Return the [x, y] coordinate for the center point of the cell that contains the specified text.  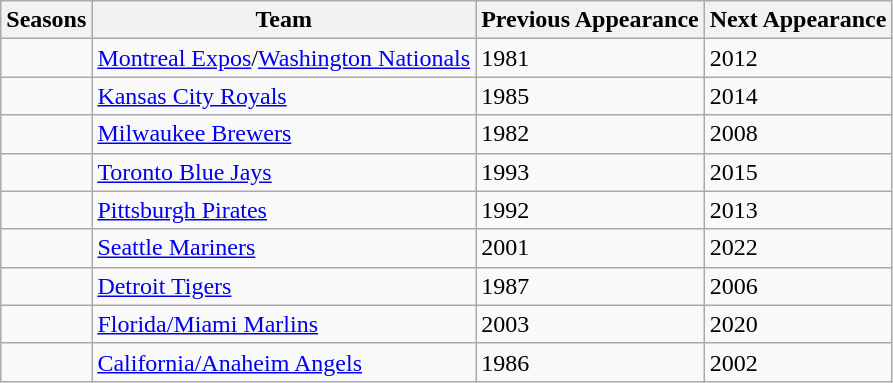
2006 [798, 286]
2001 [590, 248]
2003 [590, 324]
Detroit Tigers [284, 286]
2020 [798, 324]
1993 [590, 172]
Milwaukee Brewers [284, 134]
2013 [798, 210]
2008 [798, 134]
Montreal Expos/Washington Nationals [284, 58]
Pittsburgh Pirates [284, 210]
Kansas City Royals [284, 96]
2002 [798, 362]
Seattle Mariners [284, 248]
2015 [798, 172]
Next Appearance [798, 20]
1992 [590, 210]
Seasons [46, 20]
1981 [590, 58]
Previous Appearance [590, 20]
1985 [590, 96]
Toronto Blue Jays [284, 172]
2022 [798, 248]
Florida/Miami Marlins [284, 324]
2014 [798, 96]
1987 [590, 286]
2012 [798, 58]
Team [284, 20]
California/Anaheim Angels [284, 362]
1986 [590, 362]
1982 [590, 134]
